Return the (X, Y) coordinate for the center point of the cell that contains the specified text.  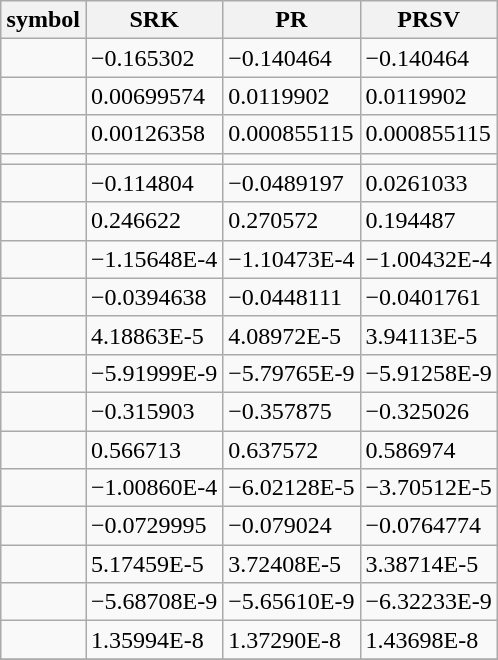
4.18863E-5 (154, 335)
3.38714E-5 (428, 564)
−1.15648E-4 (154, 259)
−0.0394638 (154, 297)
0.194487 (428, 221)
0.00126358 (154, 134)
−5.68708E-9 (154, 602)
−0.0764774 (428, 526)
3.72408E-5 (292, 564)
−6.32233E-9 (428, 602)
−0.114804 (154, 183)
symbol (43, 20)
0.586974 (428, 449)
1.43698E-8 (428, 640)
−0.0489197 (292, 183)
−6.02128E-5 (292, 488)
1.35994E-8 (154, 640)
0.0261033 (428, 183)
0.566713 (154, 449)
1.37290E-8 (292, 640)
SRK (154, 20)
−5.91258E-9 (428, 373)
5.17459E-5 (154, 564)
−0.315903 (154, 411)
3.94113E-5 (428, 335)
4.08972E-5 (292, 335)
−0.0401761 (428, 297)
−0.0448111 (292, 297)
−1.00860E-4 (154, 488)
0.270572 (292, 221)
0.246622 (154, 221)
−1.00432E-4 (428, 259)
−1.10473E-4 (292, 259)
−5.79765E-9 (292, 373)
−0.0729995 (154, 526)
−0.165302 (154, 58)
−3.70512E-5 (428, 488)
0.00699574 (154, 96)
−5.91999E-9 (154, 373)
−0.325026 (428, 411)
PRSV (428, 20)
−0.079024 (292, 526)
0.637572 (292, 449)
−0.357875 (292, 411)
PR (292, 20)
−5.65610E-9 (292, 602)
